Extract the [x, y] coordinate from the center of the cell holding the provided text.  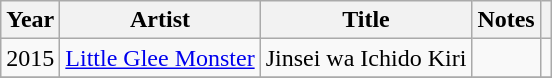
Title [366, 20]
Notes [506, 20]
2015 [30, 58]
Artist [160, 20]
Little Glee Monster [160, 58]
Year [30, 20]
Jinsei wa Ichido Kiri [366, 58]
